Find where the given text appears and provide that cell's center as (x, y) coordinate. 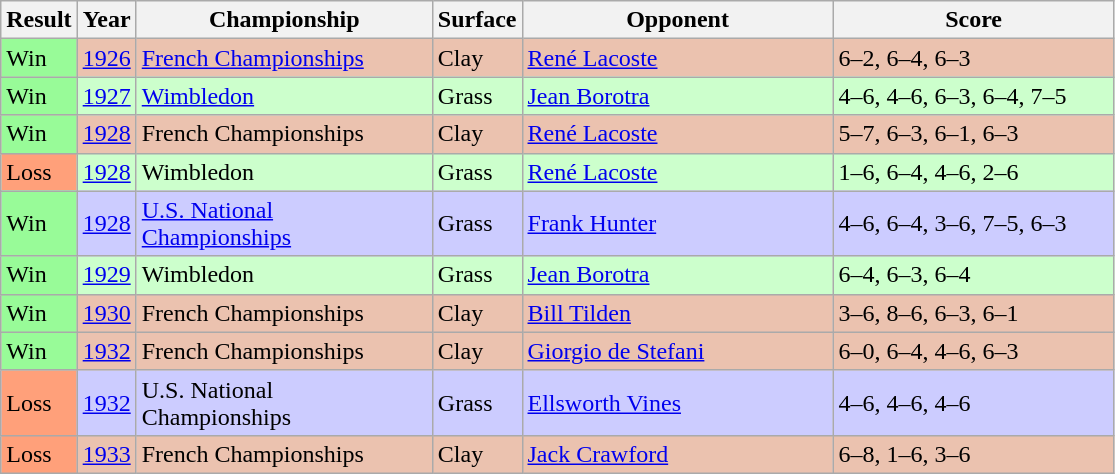
Surface (477, 20)
1933 (106, 454)
Giorgio de Stefani (678, 351)
1929 (106, 275)
6–2, 6–4, 6–3 (974, 58)
1926 (106, 58)
Bill Tilden (678, 313)
Jack Crawford (678, 454)
4–6, 4–6, 4–6 (974, 402)
Opponent (678, 20)
Championship (284, 20)
4–6, 4–6, 6–3, 6–4, 7–5 (974, 96)
Year (106, 20)
6–4, 6–3, 6–4 (974, 275)
1927 (106, 96)
Score (974, 20)
3–6, 8–6, 6–3, 6–1 (974, 313)
1–6, 6–4, 4–6, 2–6 (974, 172)
Ellsworth Vines (678, 402)
Result (39, 20)
5–7, 6–3, 6–1, 6–3 (974, 134)
1930 (106, 313)
6–8, 1–6, 3–6 (974, 454)
Frank Hunter (678, 224)
6–0, 6–4, 4–6, 6–3 (974, 351)
4–6, 6–4, 3–6, 7–5, 6–3 (974, 224)
